Identify which cell holds the provided text, then report its [x, y] central coordinate. 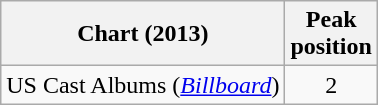
Chart (2013) [143, 34]
2 [331, 85]
US Cast Albums (Billboard) [143, 85]
Peakposition [331, 34]
